Locate the cell with the specified text and output its [x, y] center coordinate. 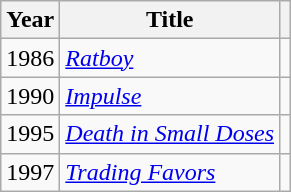
1986 [30, 58]
Death in Small Doses [170, 134]
Impulse [170, 96]
1997 [30, 172]
Title [170, 20]
1990 [30, 96]
Trading Favors [170, 172]
1995 [30, 134]
Ratboy [170, 58]
Year [30, 20]
